Scan for the cell matching the given text and deliver its [x, y] coordinate at center. 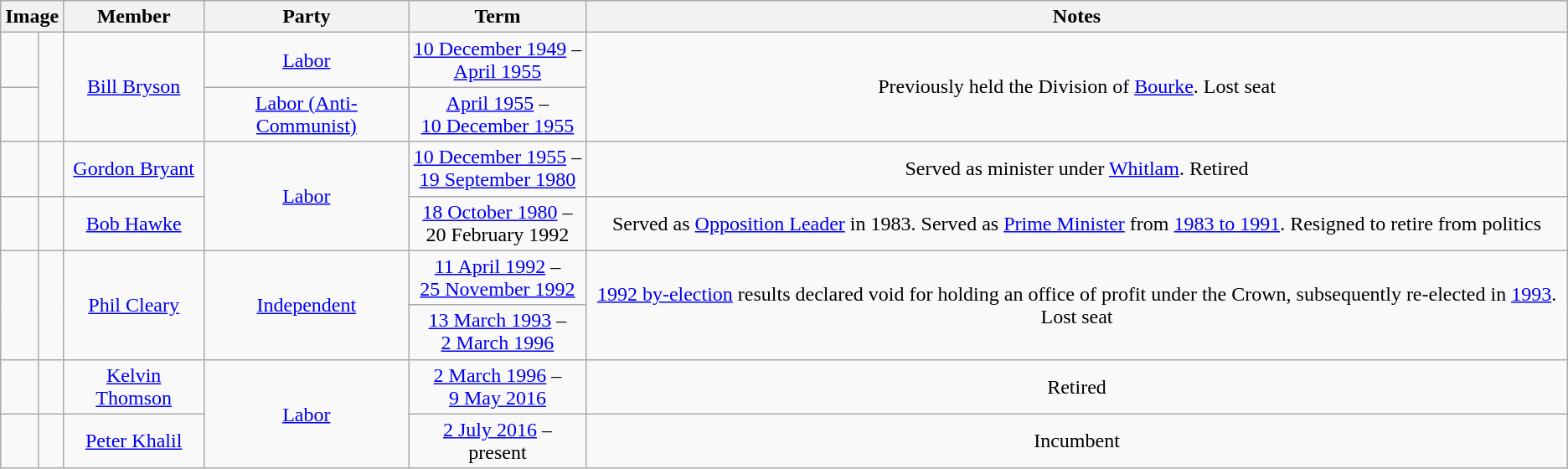
Gordon Bryant [134, 169]
Member [134, 17]
Image [32, 17]
Phil Cleary [134, 305]
13 March 1993 –2 March 1996 [498, 332]
Incumbent [1077, 441]
Notes [1077, 17]
1992 by-election results declared void for holding an office of profit under the Crown, subsequently re-elected in 1993. Lost seat [1077, 305]
10 December 1949 –April 1955 [498, 60]
2 March 1996 –9 May 2016 [498, 387]
Bill Bryson [134, 87]
Retired [1077, 387]
Labor (Anti-Communist) [307, 114]
Term [498, 17]
18 October 1980 –20 February 1992 [498, 223]
April 1955 –10 December 1955 [498, 114]
Previously held the Division of Bourke. Lost seat [1077, 87]
Peter Khalil [134, 441]
Served as Opposition Leader in 1983. Served as Prime Minister from 1983 to 1991. Resigned to retire from politics [1077, 223]
Kelvin Thomson [134, 387]
Party [307, 17]
10 December 1955 –19 September 1980 [498, 169]
Independent [307, 305]
Served as minister under Whitlam. Retired [1077, 169]
11 April 1992 –25 November 1992 [498, 278]
2 July 2016 –present [498, 441]
Bob Hawke [134, 223]
